Output the [x, y] coordinate of the center of the cell containing the given text.  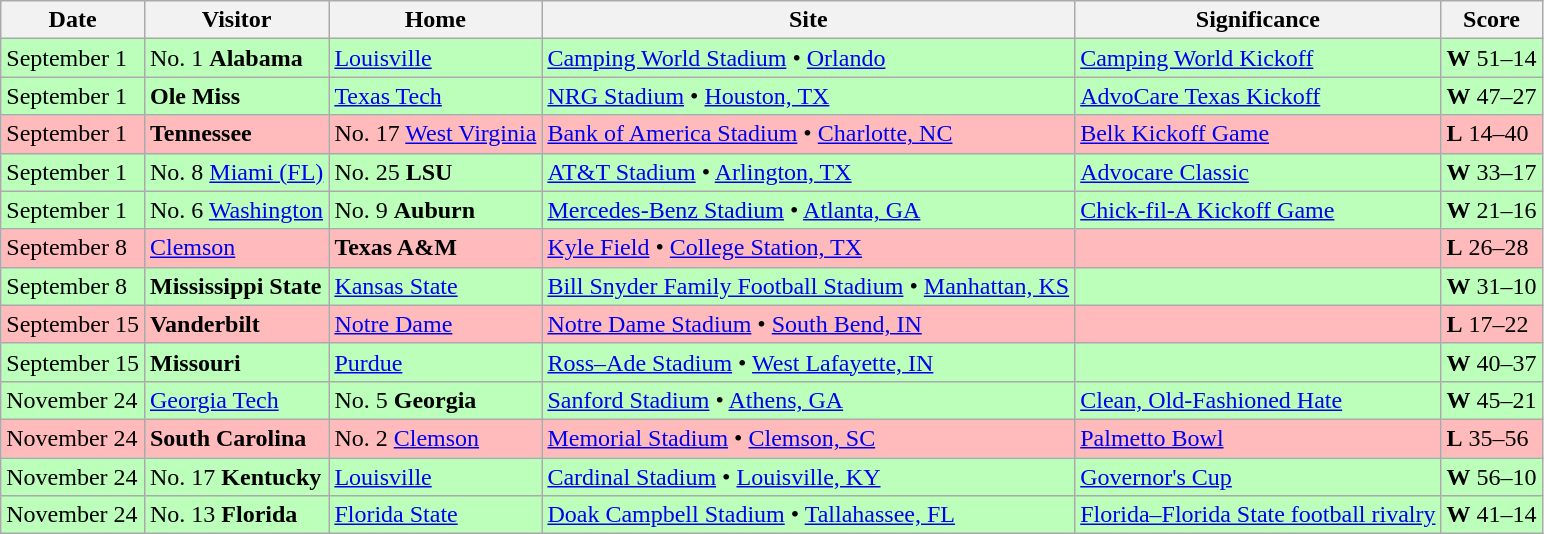
Georgia Tech [236, 400]
No. 17 Kentucky [236, 477]
Belk Kickoff Game [1258, 134]
Significance [1258, 20]
Mercedes-Benz Stadium • Atlanta, GA [808, 210]
Vanderbilt [236, 324]
Missouri [236, 362]
Doak Campbell Stadium • Tallahassee, FL [808, 515]
AdvoCare Texas Kickoff [1258, 96]
Chick-fil-A Kickoff Game [1258, 210]
Ross–Ade Stadium • West Lafayette, IN [808, 362]
Memorial Stadium • Clemson, SC [808, 438]
Kansas State [436, 286]
Governor's Cup [1258, 477]
AT&T Stadium • Arlington, TX [808, 172]
Florida–Florida State football rivalry [1258, 515]
Sanford Stadium • Athens, GA [808, 400]
Florida State [436, 515]
No. 2 Clemson [436, 438]
South Carolina [236, 438]
Bill Snyder Family Football Stadium • Manhattan, KS [808, 286]
L 14–40 [1492, 134]
Clean, Old-Fashioned Hate [1258, 400]
Palmetto Bowl [1258, 438]
Texas Tech [436, 96]
Score [1492, 20]
Bank of America Stadium • Charlotte, NC [808, 134]
Tennessee [236, 134]
W 40–37 [1492, 362]
Visitor [236, 20]
W 21–16 [1492, 210]
Cardinal Stadium • Louisville, KY [808, 477]
No. 8 Miami (FL) [236, 172]
No. 17 West Virginia [436, 134]
Mississippi State [236, 286]
Texas A&M [436, 248]
Advocare Classic [1258, 172]
Kyle Field • College Station, TX [808, 248]
Site [808, 20]
W 33–17 [1492, 172]
L 17–22 [1492, 324]
NRG Stadium • Houston, TX [808, 96]
Purdue [436, 362]
W 51–14 [1492, 58]
No. 13 Florida [236, 515]
Date [73, 20]
Clemson [236, 248]
Notre Dame [436, 324]
No. 6 Washington [236, 210]
No. 9 Auburn [436, 210]
W 47–27 [1492, 96]
Home [436, 20]
W 31–10 [1492, 286]
W 45–21 [1492, 400]
Camping World Stadium • Orlando [808, 58]
W 41–14 [1492, 515]
L 35–56 [1492, 438]
No. 1 Alabama [236, 58]
Ole Miss [236, 96]
W 56–10 [1492, 477]
No. 25 LSU [436, 172]
L 26–28 [1492, 248]
No. 5 Georgia [436, 400]
Notre Dame Stadium • South Bend, IN [808, 324]
Camping World Kickoff [1258, 58]
